Return (X, Y) of the center of cell containing provided text 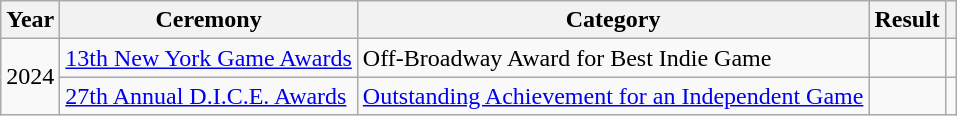
Result (907, 20)
Off-Broadway Award for Best Indie Game (613, 58)
Outstanding Achievement for an Independent Game (613, 96)
Year (30, 20)
Category (613, 20)
Ceremony (209, 20)
13th New York Game Awards (209, 58)
2024 (30, 77)
27th Annual D.I.C.E. Awards (209, 96)
